Determine the (x, y) coordinate at the center of the cell enclosing the given text.  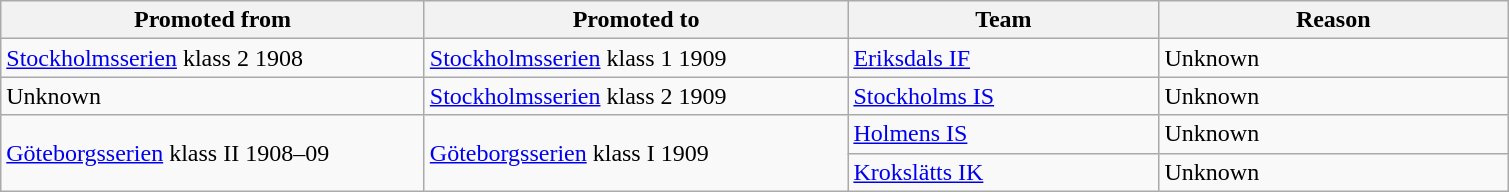
Eriksdals IF (1004, 58)
Reason (1334, 20)
Promoted to (636, 20)
Holmens IS (1004, 134)
Team (1004, 20)
Promoted from (213, 20)
Stockholms IS (1004, 96)
Stockholmsserien klass 2 1908 (213, 58)
Krokslätts IK (1004, 172)
Stockholmsserien klass 2 1909 (636, 96)
Stockholmsserien klass 1 1909 (636, 58)
Göteborgsserien klass II 1908–09 (213, 153)
Göteborgsserien klass I 1909 (636, 153)
